Capture the cell that displays the provided text and extract its (X, Y) central coordinate. 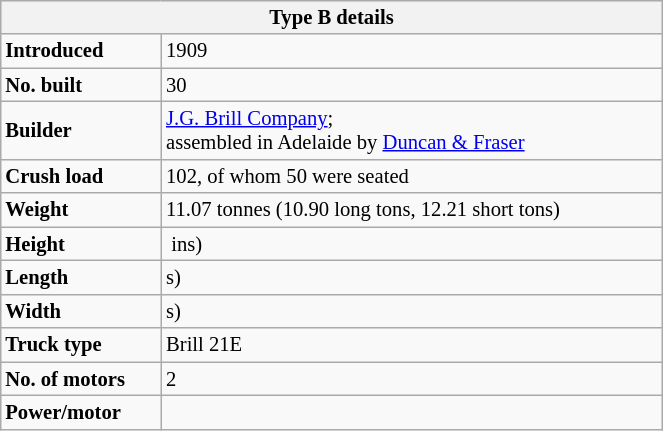
30 (412, 85)
J.G. Brill Company; assembled in Adelaide by Duncan & Fraser (412, 131)
Builder (80, 131)
11.07 tonnes (10.90 long tons, 12.21 short tons) (412, 210)
Brill 21E (412, 345)
No. built (80, 85)
Type B details (331, 17)
Height (80, 244)
2 (412, 379)
Weight (80, 210)
Truck type (80, 345)
Power/motor (80, 413)
Crush load (80, 176)
Width (80, 311)
No. of motors (80, 379)
Length (80, 278)
102, of whom 50 were seated (412, 176)
ins) (412, 244)
Introduced (80, 51)
1909 (412, 51)
